Return (X, Y) of the center of cell containing provided text 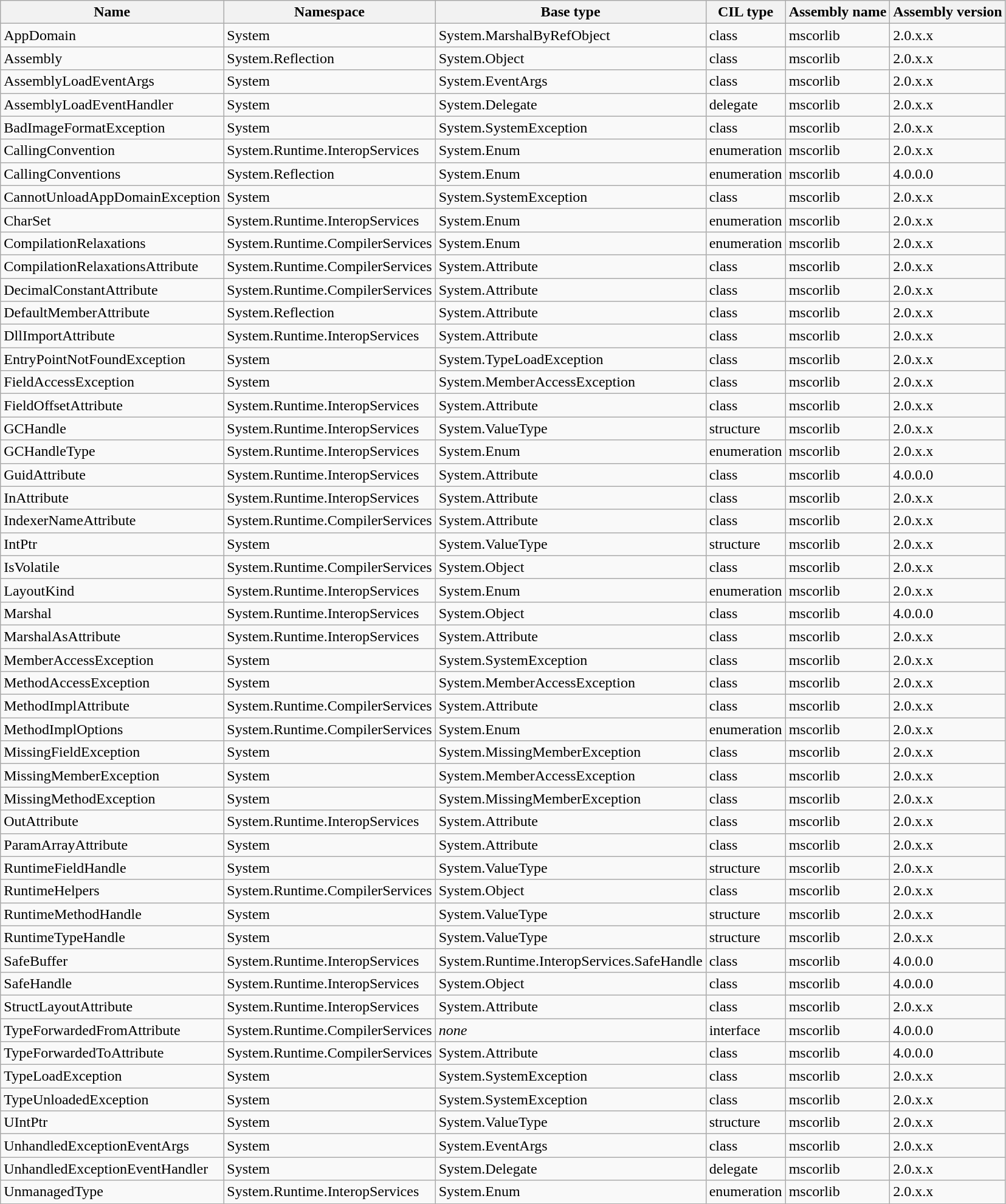
CannotUnloadAppDomainException (112, 197)
MissingMemberException (112, 776)
RuntimeFieldHandle (112, 868)
TypeLoadException (112, 1076)
IntPtr (112, 544)
IndexerNameAttribute (112, 521)
GCHandleType (112, 452)
FieldOffsetAttribute (112, 405)
BadImageFormatException (112, 128)
Name (112, 12)
OutAttribute (112, 822)
CharSet (112, 220)
System.MarshalByRefObject (570, 35)
Assembly version (948, 12)
GuidAttribute (112, 475)
MethodImplAttribute (112, 706)
InAttribute (112, 498)
DecimalConstantAttribute (112, 290)
Assembly name (838, 12)
AssemblyLoadEventArgs (112, 81)
UnmanagedType (112, 1192)
MarshalAsAttribute (112, 636)
CompilationRelaxations (112, 243)
StructLayoutAttribute (112, 1006)
SafeBuffer (112, 960)
DllImportAttribute (112, 336)
MissingMethodException (112, 799)
MissingFieldException (112, 752)
AppDomain (112, 35)
UnhandledExceptionEventArgs (112, 1146)
MethodImplOptions (112, 729)
Assembly (112, 58)
AssemblyLoadEventHandler (112, 105)
LayoutKind (112, 590)
System.Runtime.InteropServices.SafeHandle (570, 960)
UIntPtr (112, 1123)
CompilationRelaxationsAttribute (112, 266)
Marshal (112, 613)
SafeHandle (112, 983)
interface (745, 1030)
Namespace (329, 12)
System.TypeLoadException (570, 359)
Base type (570, 12)
EntryPointNotFoundException (112, 359)
DefaultMemberAttribute (112, 313)
MemberAccessException (112, 659)
none (570, 1030)
CallingConventions (112, 174)
MethodAccessException (112, 683)
TypeForwardedToAttribute (112, 1053)
TypeForwardedFromAttribute (112, 1030)
GCHandle (112, 428)
IsVolatile (112, 567)
CIL type (745, 12)
UnhandledExceptionEventHandler (112, 1169)
FieldAccessException (112, 382)
ParamArrayAttribute (112, 845)
TypeUnloadedException (112, 1099)
RuntimeTypeHandle (112, 937)
CallingConvention (112, 151)
RuntimeHelpers (112, 891)
RuntimeMethodHandle (112, 914)
